Detect which cell encompasses the target text, then output its [X, Y] center coordinate. 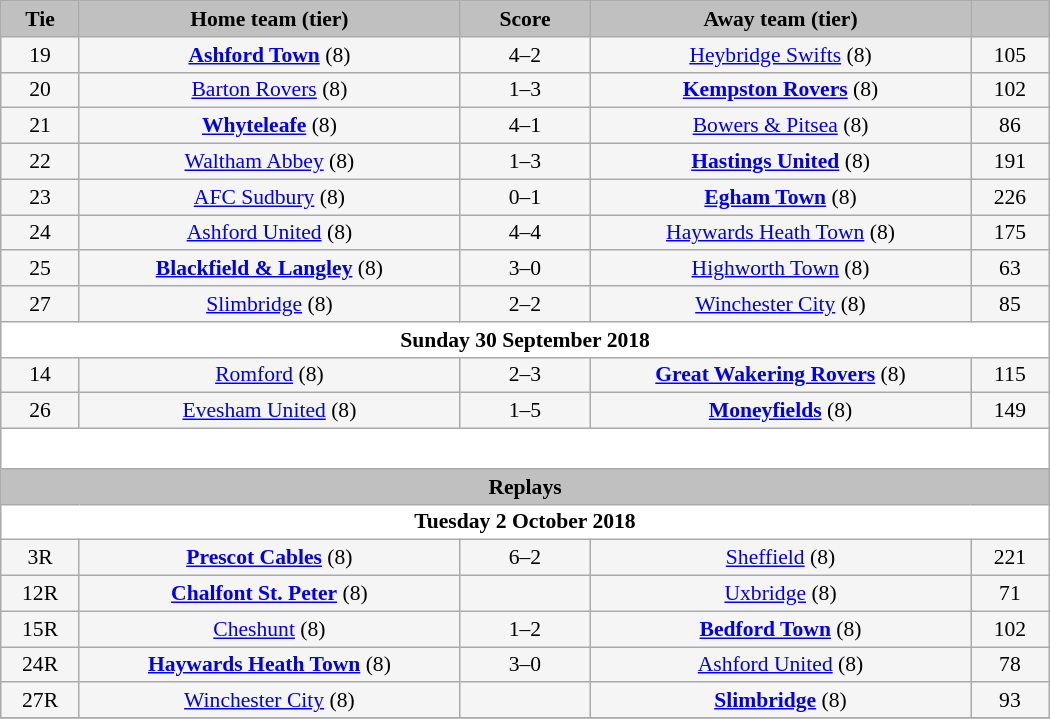
Bedford Town (8) [781, 629]
Egham Town (8) [781, 197]
Evesham United (8) [269, 411]
Replays [525, 487]
2–3 [524, 375]
Heybridge Swifts (8) [781, 55]
Sunday 30 September 2018 [525, 340]
63 [1010, 269]
105 [1010, 55]
4–4 [524, 233]
71 [1010, 594]
226 [1010, 197]
175 [1010, 233]
6–2 [524, 558]
Away team (tier) [781, 19]
Blackfield & Langley (8) [269, 269]
Whyteleafe (8) [269, 126]
149 [1010, 411]
Great Wakering Rovers (8) [781, 375]
191 [1010, 162]
24 [40, 233]
1–2 [524, 629]
Moneyfields (8) [781, 411]
Waltham Abbey (8) [269, 162]
0–1 [524, 197]
22 [40, 162]
Cheshunt (8) [269, 629]
Prescot Cables (8) [269, 558]
93 [1010, 701]
3R [40, 558]
115 [1010, 375]
20 [40, 90]
Home team (tier) [269, 19]
Romford (8) [269, 375]
14 [40, 375]
19 [40, 55]
23 [40, 197]
AFC Sudbury (8) [269, 197]
21 [40, 126]
Highworth Town (8) [781, 269]
4–2 [524, 55]
Barton Rovers (8) [269, 90]
Ashford Town (8) [269, 55]
2–2 [524, 304]
12R [40, 594]
Tie [40, 19]
Uxbridge (8) [781, 594]
Sheffield (8) [781, 558]
221 [1010, 558]
24R [40, 665]
4–1 [524, 126]
85 [1010, 304]
Bowers & Pitsea (8) [781, 126]
86 [1010, 126]
26 [40, 411]
Score [524, 19]
Tuesday 2 October 2018 [525, 522]
78 [1010, 665]
25 [40, 269]
Chalfont St. Peter (8) [269, 594]
1–5 [524, 411]
Hastings United (8) [781, 162]
27 [40, 304]
Kempston Rovers (8) [781, 90]
27R [40, 701]
15R [40, 629]
